Find where the given text appears and provide that cell's center as (X, Y) coordinate. 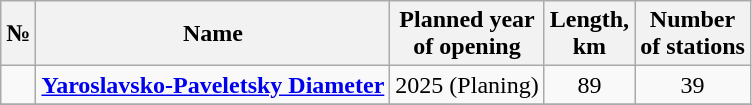
Name (213, 34)
Numberof stations (693, 34)
Length,km (589, 34)
2025 (Planing) (467, 85)
89 (589, 85)
№ (18, 34)
39 (693, 85)
Planned year of opening (467, 34)
Yaroslavsko-Paveletsky Diameter (213, 85)
